Locate the cell with the specified text and output its (X, Y) center coordinate. 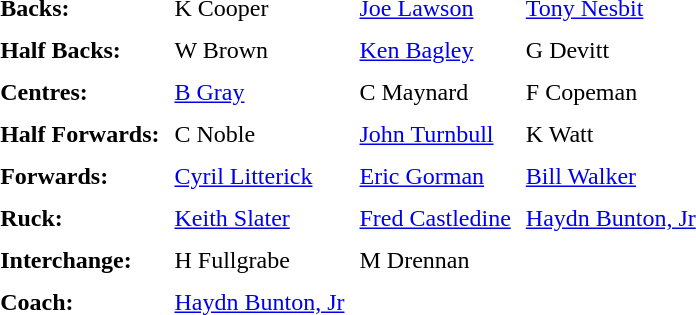
H Fullgrabe (259, 260)
Keith Slater (259, 218)
Cyril Litterick (259, 176)
Ken Bagley (434, 50)
M Drennan (434, 260)
John Turnbull (434, 134)
B Gray (259, 92)
C Maynard (434, 92)
C Noble (259, 134)
Fred Castledine (434, 218)
W Brown (259, 50)
Eric Gorman (434, 176)
